Detect which cell encompasses the target text, then output its [X, Y] center coordinate. 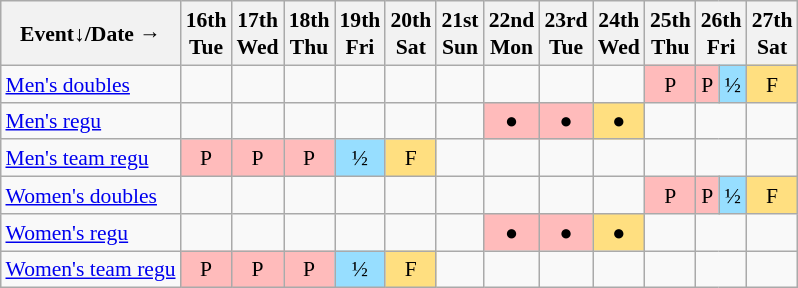
27thSat [772, 33]
21stSun [460, 33]
22ndMon [512, 33]
23rdTue [566, 33]
Event↓/Date → [90, 33]
Women's team regu [90, 268]
Men's team regu [90, 158]
18thThu [310, 33]
25thThu [670, 33]
Women's regu [90, 232]
20thSat [410, 33]
19thFri [360, 33]
Men's doubles [90, 84]
Men's regu [90, 120]
24thWed [619, 33]
16thTue [206, 33]
17thWed [257, 33]
Women's doubles [90, 194]
26thFri [722, 33]
